Return the (X, Y) coordinate for the center point of the cell that contains the specified text.  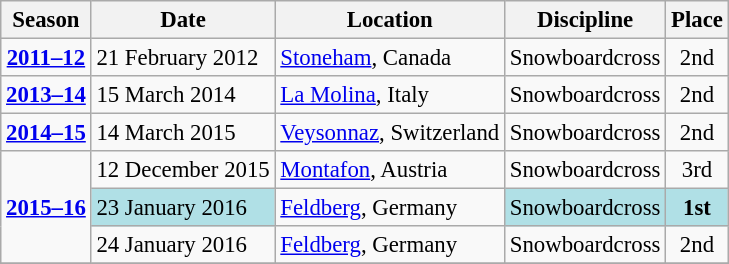
La Molina, Italy (390, 95)
Discipline (586, 20)
Place (697, 20)
12 December 2015 (183, 170)
21 February 2012 (183, 58)
2015–16 (46, 208)
2013–14 (46, 95)
14 March 2015 (183, 133)
Season (46, 20)
Veysonnaz, Switzerland (390, 133)
2014–15 (46, 133)
23 January 2016 (183, 208)
2011–12 (46, 58)
15 March 2014 (183, 95)
Stoneham, Canada (390, 58)
1st (697, 208)
Montafon, Austria (390, 170)
24 January 2016 (183, 245)
3rd (697, 170)
Date (183, 20)
Location (390, 20)
